Determine the [X, Y] coordinate at the center of the cell enclosing the given text.  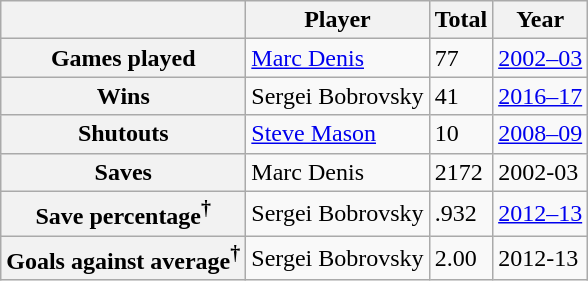
2012-13 [540, 258]
Saves [124, 172]
Goals against average† [124, 258]
77 [461, 58]
2002-03 [540, 172]
Games played [124, 58]
2012–13 [540, 214]
2172 [461, 172]
Save percentage† [124, 214]
2002–03 [540, 58]
Total [461, 20]
2008–09 [540, 134]
10 [461, 134]
Player [338, 20]
2.00 [461, 258]
.932 [461, 214]
Shutouts [124, 134]
Wins [124, 96]
41 [461, 96]
Year [540, 20]
2016–17 [540, 96]
Steve Mason [338, 134]
